For the text-containing cell, return its midpoint in [X, Y] coordinate format. 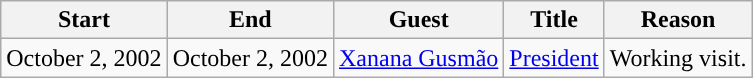
End [250, 20]
Title [554, 20]
Guest [418, 20]
President [554, 58]
Reason [678, 20]
Working visit. [678, 58]
Start [84, 20]
Xanana Gusmão [418, 58]
